Determine the (x, y) coordinate at the center of the cell enclosing the given text.  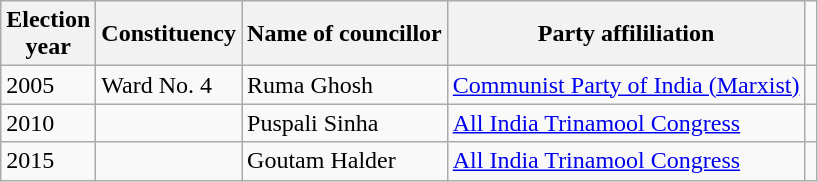
Ruma Ghosh (345, 85)
Ward No. 4 (169, 85)
2010 (48, 123)
Constituency (169, 34)
Goutam Halder (345, 161)
Puspali Sinha (345, 123)
Communist Party of India (Marxist) (626, 85)
2015 (48, 161)
2005 (48, 85)
Name of councillor (345, 34)
Election year (48, 34)
Party affililiation (626, 34)
